From the cell containing the given text, extract its center point as (X, Y) coordinate. 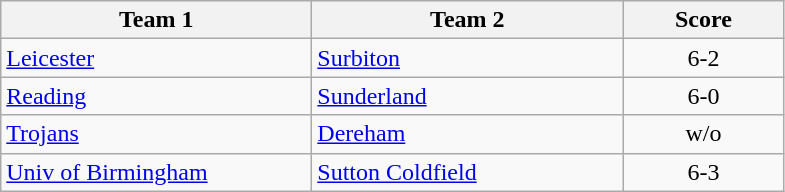
Univ of Birmingham (156, 172)
Dereham (468, 134)
w/o (704, 134)
6-2 (704, 58)
Team 1 (156, 20)
Leicester (156, 58)
6-3 (704, 172)
Trojans (156, 134)
Sunderland (468, 96)
Sutton Coldfield (468, 172)
Team 2 (468, 20)
Score (704, 20)
Reading (156, 96)
6-0 (704, 96)
Surbiton (468, 58)
